Capture the cell that displays the provided text and extract its (x, y) central coordinate. 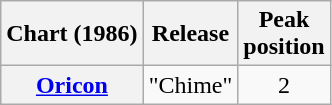
2 (284, 85)
Oricon (72, 85)
Chart (1986) (72, 34)
"Chime" (190, 85)
Peakposition (284, 34)
Release (190, 34)
